Pinpoint the cell where the given text exists, returning its (x, y) midpoint coordinate. 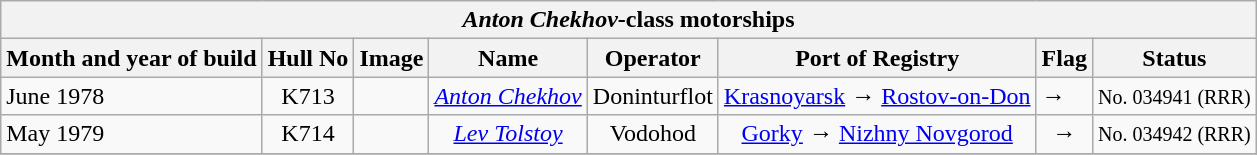
K714 (308, 134)
Operator (652, 58)
Lev Tolstoy (508, 134)
Port of Registry (877, 58)
Name (508, 58)
No. 034941 (RRR) (1174, 96)
No. 034942 (RRR) (1174, 134)
Month and year of build (132, 58)
May 1979 (132, 134)
Krasnoyarsk → Rostov-on-Don (877, 96)
Image (392, 58)
Status (1174, 58)
Anton Chekhov (508, 96)
Vodohod (652, 134)
Doninturflot (652, 96)
Gorky → Nizhny Novgorod (877, 134)
K713 (308, 96)
June 1978 (132, 96)
Hull No (308, 58)
Flag (1064, 58)
Anton Chekhov-class motorships (629, 20)
